From the cell containing the given text, extract its center point as [X, Y] coordinate. 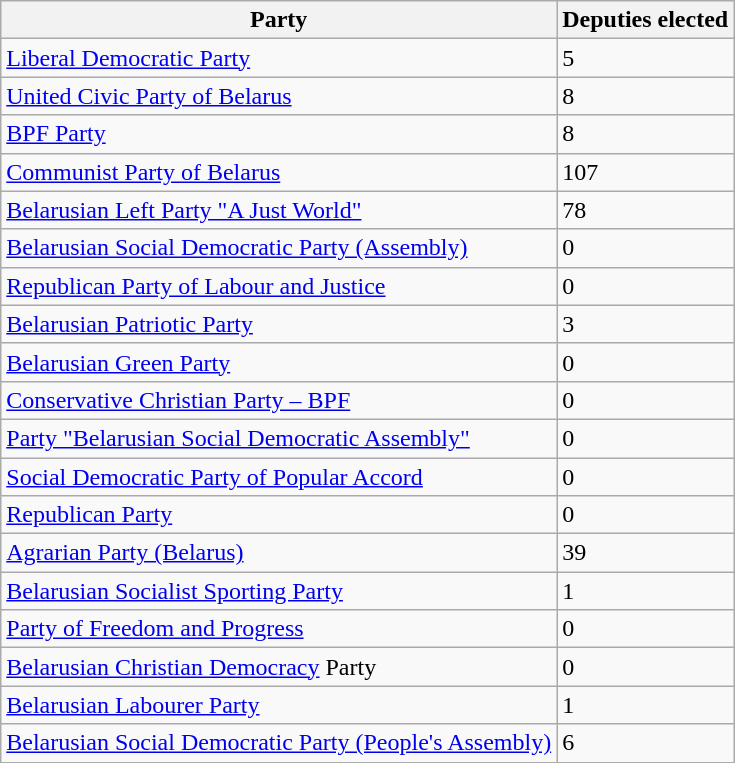
United Civic Party of Belarus [279, 96]
Belarusian Social Democratic Party (Assembly) [279, 248]
Deputies elected [646, 20]
Agrarian Party (Belarus) [279, 553]
107 [646, 172]
Belarusian Left Party "A Just World" [279, 210]
Belarusian Labourer Party [279, 705]
Belarusian Green Party [279, 362]
Party [279, 20]
6 [646, 743]
BPF Party [279, 134]
3 [646, 324]
Belarusian Social Democratic Party (People's Assembly) [279, 743]
Republican Party [279, 515]
Belarusian Socialist Sporting Party [279, 591]
Communist Party of Belarus [279, 172]
Social Democratic Party of Popular Accord [279, 477]
39 [646, 553]
Republican Party of Labour and Justice [279, 286]
5 [646, 58]
78 [646, 210]
Liberal Democratic Party [279, 58]
Party "Belarusian Social Democratic Assembly" [279, 438]
Party of Freedom and Progress [279, 629]
Belarusian Christian Democracy Party [279, 667]
Belarusian Patriotic Party [279, 324]
Conservative Christian Party – BPF [279, 400]
